For the text-containing cell, return its midpoint in (X, Y) coordinate format. 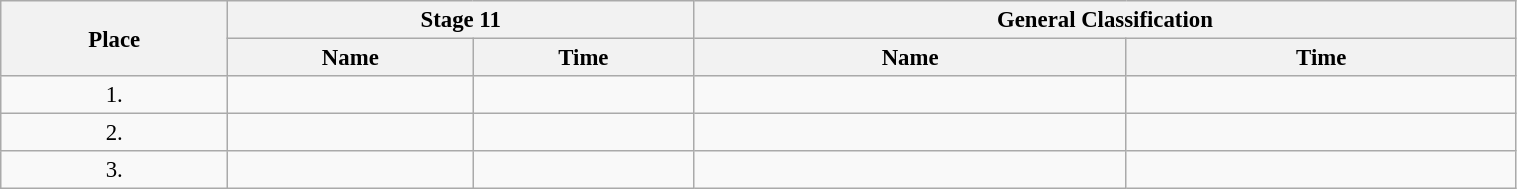
General Classification (1105, 20)
3. (114, 170)
2. (114, 133)
Place (114, 38)
1. (114, 95)
Stage 11 (461, 20)
